From the cell containing the given text, extract its center point as (X, Y) coordinate. 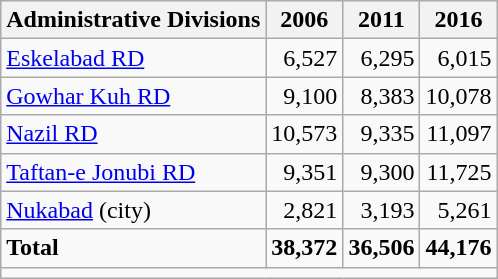
10,078 (458, 96)
2016 (458, 20)
2,821 (304, 210)
11,097 (458, 134)
Nazil RD (134, 134)
10,573 (304, 134)
5,261 (458, 210)
9,300 (382, 172)
6,527 (304, 58)
9,351 (304, 172)
2006 (304, 20)
Nukabad (city) (134, 210)
38,372 (304, 248)
3,193 (382, 210)
Administrative Divisions (134, 20)
9,100 (304, 96)
6,015 (458, 58)
9,335 (382, 134)
8,383 (382, 96)
11,725 (458, 172)
Taftan-e Jonubi RD (134, 172)
Gowhar Kuh RD (134, 96)
6,295 (382, 58)
2011 (382, 20)
36,506 (382, 248)
44,176 (458, 248)
Total (134, 248)
Eskelabad RD (134, 58)
